Extract the (X, Y) coordinate from the center of the cell holding the provided text.  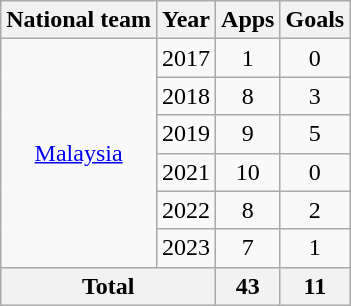
5 (315, 134)
2022 (186, 210)
Total (108, 286)
Goals (315, 20)
Year (186, 20)
2021 (186, 172)
2018 (186, 96)
11 (315, 286)
2 (315, 210)
Malaysia (79, 153)
9 (248, 134)
10 (248, 172)
7 (248, 248)
Apps (248, 20)
2023 (186, 248)
2019 (186, 134)
National team (79, 20)
3 (315, 96)
43 (248, 286)
2017 (186, 58)
